Capture the cell that displays the provided text and extract its (x, y) central coordinate. 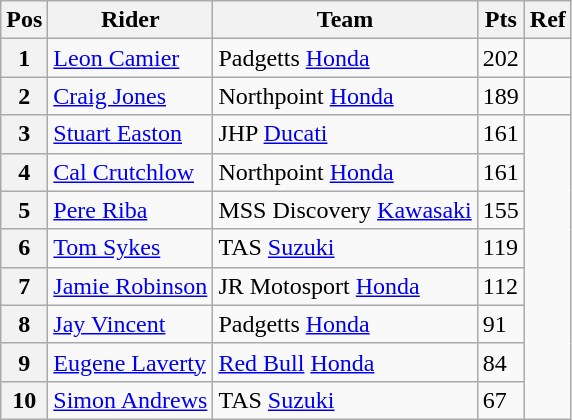
Cal Crutchlow (130, 172)
Pos (24, 20)
8 (24, 324)
Pere Riba (130, 210)
112 (500, 286)
Tom Sykes (130, 248)
Jamie Robinson (130, 286)
Leon Camier (130, 58)
MSS Discovery Kawasaki (345, 210)
2 (24, 96)
JR Motosport Honda (345, 286)
5 (24, 210)
202 (500, 58)
Stuart Easton (130, 134)
84 (500, 362)
67 (500, 400)
189 (500, 96)
155 (500, 210)
Red Bull Honda (345, 362)
Ref (548, 20)
91 (500, 324)
Pts (500, 20)
6 (24, 248)
Eugene Laverty (130, 362)
JHP Ducati (345, 134)
119 (500, 248)
Team (345, 20)
9 (24, 362)
Simon Andrews (130, 400)
1 (24, 58)
Craig Jones (130, 96)
3 (24, 134)
10 (24, 400)
Rider (130, 20)
7 (24, 286)
4 (24, 172)
Jay Vincent (130, 324)
